Return (X, Y) of the center of cell containing provided text 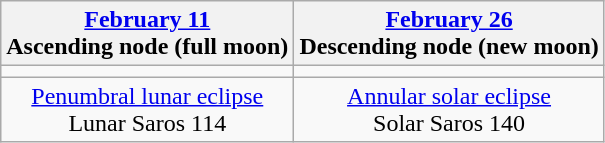
Annular solar eclipseSolar Saros 140 (449, 110)
February 11Ascending node (full moon) (148, 34)
February 26Descending node (new moon) (449, 34)
Penumbral lunar eclipseLunar Saros 114 (148, 110)
